Identify which cell holds the provided text, then report its (x, y) central coordinate. 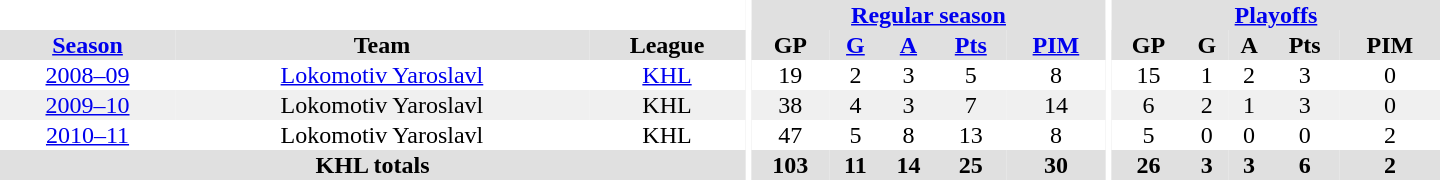
47 (790, 135)
103 (790, 165)
Playoffs (1276, 15)
Regular season (928, 15)
15 (1148, 75)
KHL totals (372, 165)
7 (971, 105)
2010–11 (88, 135)
26 (1148, 165)
25 (971, 165)
13 (971, 135)
4 (856, 105)
Season (88, 45)
11 (856, 165)
Team (382, 45)
2008–09 (88, 75)
19 (790, 75)
League (667, 45)
30 (1056, 165)
38 (790, 105)
2009–10 (88, 105)
